Capture the cell that displays the provided text and extract its (x, y) central coordinate. 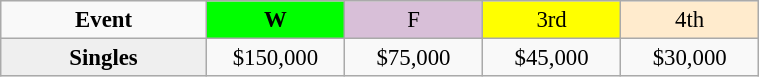
3rd (552, 20)
4th (690, 20)
W (275, 20)
$75,000 (413, 58)
Event (104, 20)
$45,000 (552, 58)
F (413, 20)
$30,000 (690, 58)
Singles (104, 58)
$150,000 (275, 58)
